For the text-containing cell, return its midpoint in [X, Y] coordinate format. 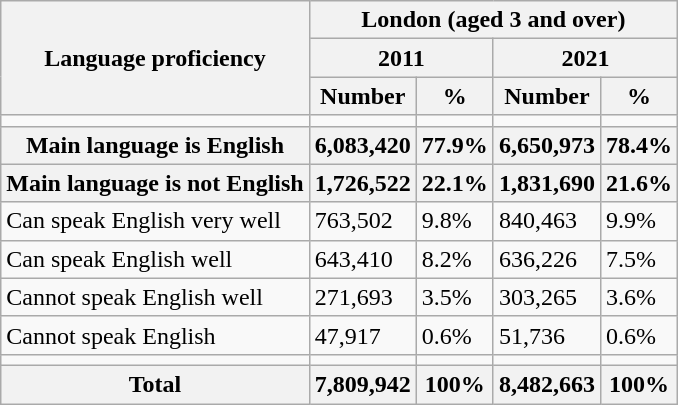
2011 [401, 58]
47,917 [362, 335]
2021 [585, 58]
9.9% [638, 221]
1,831,690 [546, 183]
21.6% [638, 183]
51,736 [546, 335]
763,502 [362, 221]
78.4% [638, 145]
303,265 [546, 297]
Cannot speak English [155, 335]
8.2% [454, 259]
840,463 [546, 221]
Total [155, 384]
7,809,942 [362, 384]
3.6% [638, 297]
643,410 [362, 259]
8,482,663 [546, 384]
6,650,973 [546, 145]
Cannot speak English well [155, 297]
3.5% [454, 297]
Can speak English very well [155, 221]
Main language is not English [155, 183]
636,226 [546, 259]
22.1% [454, 183]
1,726,522 [362, 183]
7.5% [638, 259]
Main language is English [155, 145]
London (aged 3 and over) [493, 20]
Can speak English well [155, 259]
77.9% [454, 145]
9.8% [454, 221]
271,693 [362, 297]
Language proficiency [155, 58]
6,083,420 [362, 145]
